Identify which cell holds the provided text, then report its [x, y] central coordinate. 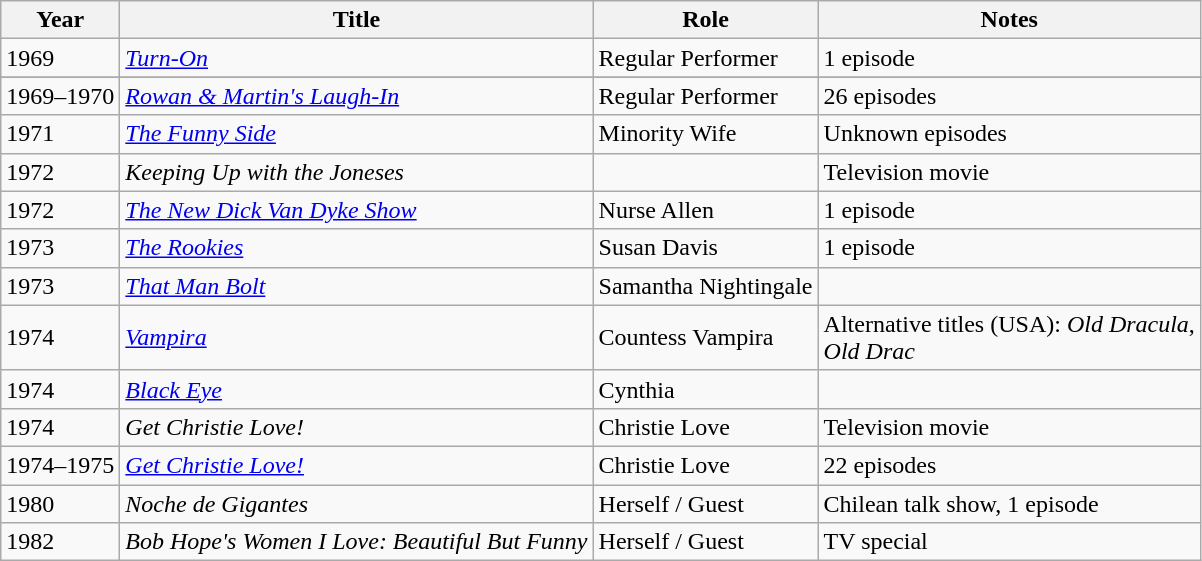
Countess Vampira [706, 338]
That Man Bolt [356, 286]
Chilean talk show, 1 episode [1009, 503]
1969 [60, 58]
Samantha Nightingale [706, 286]
Black Eye [356, 389]
1971 [60, 134]
Title [356, 20]
Bob Hope's Women I Love: Beautiful But Funny [356, 542]
1969–1970 [60, 96]
1982 [60, 542]
Role [706, 20]
Turn-On [356, 58]
22 episodes [1009, 465]
Susan Davis [706, 248]
Minority Wife [706, 134]
Rowan & Martin's Laugh-In [356, 96]
TV special [1009, 542]
Alternative titles (USA): Old Dracula,Old Drac [1009, 338]
The Rookies [356, 248]
Unknown episodes [1009, 134]
1980 [60, 503]
The New Dick Van Dyke Show [356, 210]
1974–1975 [60, 465]
Keeping Up with the Joneses [356, 172]
Vampira [356, 338]
Nurse Allen [706, 210]
The Funny Side [356, 134]
Noche de Gigantes [356, 503]
26 episodes [1009, 96]
Cynthia [706, 389]
Notes [1009, 20]
Year [60, 20]
